Identify which cell holds the provided text, then report its [x, y] central coordinate. 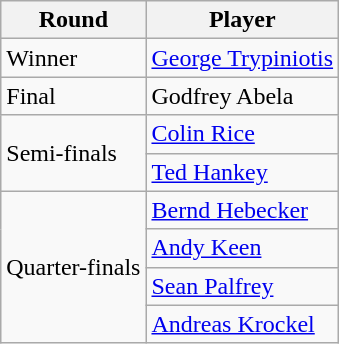
Andreas Krockel [242, 324]
Final [74, 96]
Player [242, 20]
Godfrey Abela [242, 96]
Sean Palfrey [242, 286]
Andy Keen [242, 248]
Semi-finals [74, 153]
Winner [74, 58]
George Trypiniotis [242, 58]
Ted Hankey [242, 172]
Colin Rice [242, 134]
Quarter-finals [74, 267]
Round [74, 20]
Bernd Hebecker [242, 210]
